Search for the cell housing the specified text and yield its [X, Y] center coordinate. 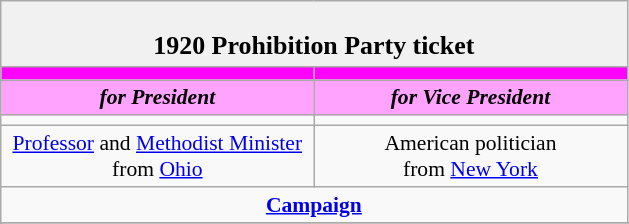
1920 Prohibition Party ticket [314, 34]
for Vice President [470, 98]
Professor and Methodist Ministerfrom Ohio [158, 156]
American politicianfrom New York [470, 156]
Campaign [314, 205]
for President [158, 98]
